Locate the cell with the specified text and output its (X, Y) center coordinate. 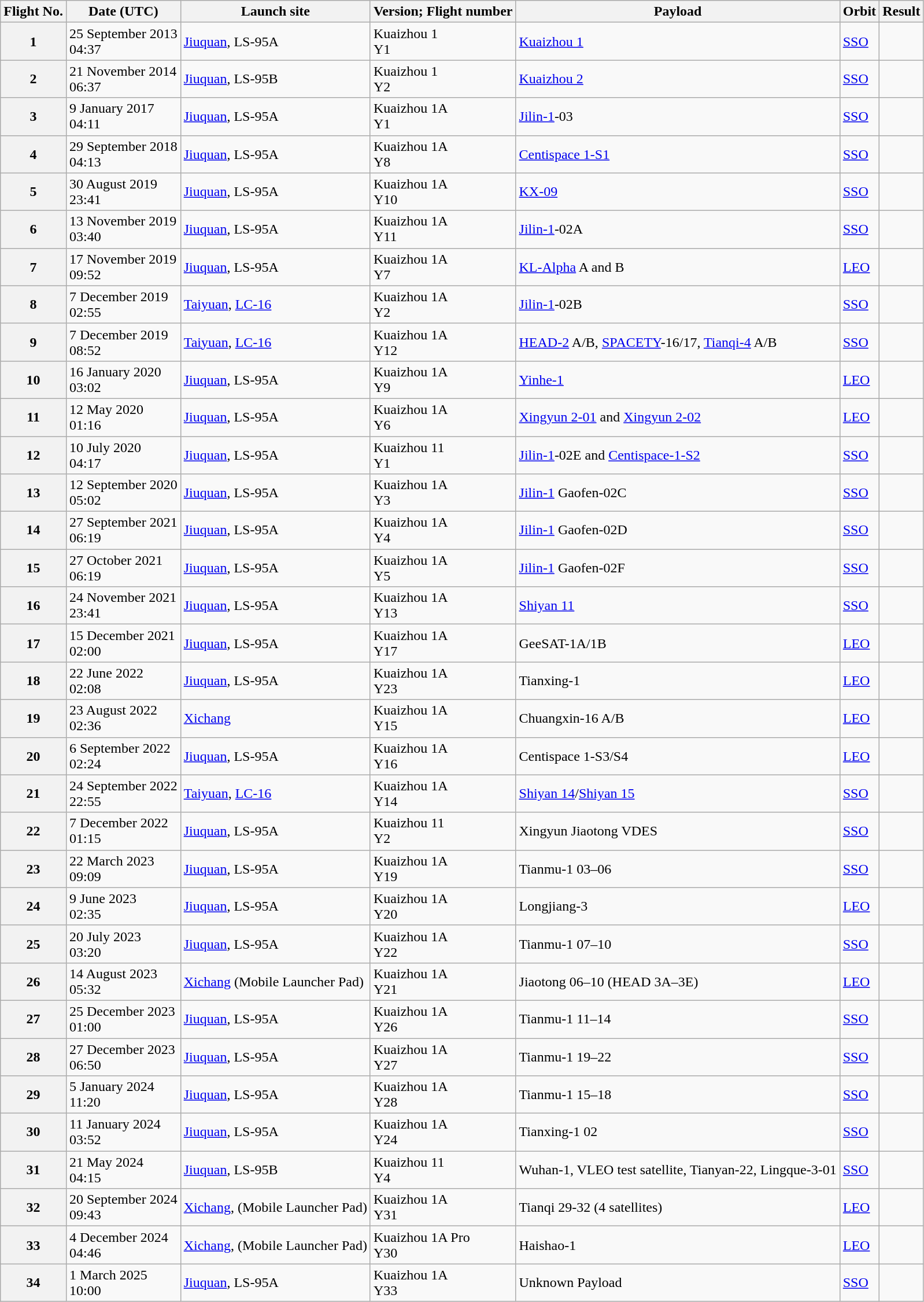
30 August 201923:41 (123, 192)
Kuaizhou 1AY9 (443, 379)
Shiyan 11 (678, 606)
Xingyun Jiaotong VDES (678, 831)
33 (34, 1245)
Shiyan 14/Shiyan 15 (678, 793)
Jilin-1 Gaofen-02D (678, 531)
25 September 201304:37 (123, 42)
Kuaizhou 1AY17 (443, 643)
Jilin-1-02E and Centispace-1-S2 (678, 454)
Jilin-1 Gaofen-02F (678, 568)
23 (34, 868)
9 June 202302:35 (123, 907)
Kuaizhou 1AY24 (443, 1132)
Kuaizhou 11Y1 (443, 454)
Xingyun 2-01 and Xingyun 2-02 (678, 417)
11 (34, 417)
22 March 202309:09 (123, 868)
Kuaizhou 1AY14 (443, 793)
Kuaizhou 1AY16 (443, 756)
HEAD-2 A/B, SPACETY-16/17, Tianqi-4 A/B (678, 342)
Tianmu-1 07–10 (678, 944)
11 January 202403:52 (123, 1132)
20 September 202409:43 (123, 1207)
15 (34, 568)
27 September 202106:19 (123, 531)
Launch site (275, 12)
Tianmu-1 03–06 (678, 868)
Kuaizhou 1 (678, 42)
Tianxing-1 02 (678, 1132)
Haishao-1 (678, 1245)
7 December 201902:55 (123, 304)
Kuaizhou 1AY13 (443, 606)
Kuaizhou 1AY12 (443, 342)
27 (34, 1019)
Kuaizhou 1AY27 (443, 1057)
Tianmu-1 19–22 (678, 1057)
1 March 202510:00 (123, 1282)
6 September 202202:24 (123, 756)
Kuaizhou 1AY11 (443, 229)
21 (34, 793)
32 (34, 1207)
Jilin-1-02A (678, 229)
9 (34, 342)
Kuaizhou 1AY26 (443, 1019)
12 September 202005:02 (123, 493)
13 November 201903:40 (123, 229)
28 (34, 1057)
21 May 202404:15 (123, 1170)
Kuaizhou 1AY8 (443, 154)
3 (34, 117)
7 December 201908:52 (123, 342)
23 August 202202:36 (123, 718)
9 January 201704:11 (123, 117)
Payload (678, 12)
24 November 202123:41 (123, 606)
Kuaizhou 11Y2 (443, 831)
31 (34, 1170)
29 (34, 1095)
27 December 202306:50 (123, 1057)
7 December 202201:15 (123, 831)
Kuaizhou 1AY33 (443, 1282)
Version; Flight number (443, 12)
5 (34, 192)
Xichang (275, 718)
Tianmu-1 15–18 (678, 1095)
Unknown Payload (678, 1282)
Centispace 1-S3/S4 (678, 756)
Kuaizhou 1AY4 (443, 531)
Kuaizhou 1AY23 (443, 681)
Kuaizhou 1AY7 (443, 267)
GeeSAT-1A/1B (678, 643)
29 September 201804:13 (123, 154)
22 (34, 831)
Jiaotong 06–10 (HEAD 3A–3E) (678, 982)
16 (34, 606)
12 (34, 454)
Kuaizhou 1AY6 (443, 417)
Chuangxin-16 A/B (678, 718)
Centispace 1-S1 (678, 154)
Kuaizhou 1AY5 (443, 568)
KX-09 (678, 192)
1 (34, 42)
Jilin-1 Gaofen-02C (678, 493)
Xichang (Mobile Launcher Pad) (275, 982)
Wuhan-1, VLEO test satellite, Tianyan-22, Lingque-3-01 (678, 1170)
24 (34, 907)
Jilin-1-03 (678, 117)
4 December 202404:46 (123, 1245)
12 May 202001:16 (123, 417)
17 (34, 643)
20 (34, 756)
13 (34, 493)
22 June 202202:08 (123, 681)
Jilin-1-02B (678, 304)
Kuaizhou 1AY28 (443, 1095)
Kuaizhou 1AY2 (443, 304)
Yinhe-1 (678, 379)
Kuaizhou 1AY10 (443, 192)
Tianqi 29-32 (4 satellites) (678, 1207)
30 (34, 1132)
Tianxing-1 (678, 681)
Date (UTC) (123, 12)
8 (34, 304)
KL-Alpha A and B (678, 267)
27 October 202106:19 (123, 568)
Result (901, 12)
14 (34, 531)
2 (34, 79)
4 (34, 154)
Kuaizhou 1AY1 (443, 117)
Kuaizhou 1AY22 (443, 944)
17 November 201909:52 (123, 267)
Longjiang-3 (678, 907)
Kuaizhou 1Y2 (443, 79)
15 December 202102:00 (123, 643)
Kuaizhou 1AY21 (443, 982)
26 (34, 982)
10 (34, 379)
Kuaizhou 1AY3 (443, 493)
Orbit (859, 12)
Kuaizhou 1AY19 (443, 868)
10 July 202004:17 (123, 454)
21 November 201406:37 (123, 79)
Kuaizhou 1AY20 (443, 907)
16 January 202003:02 (123, 379)
14 August 202305:32 (123, 982)
Kuaizhou 1Y1 (443, 42)
24 September 202222:55 (123, 793)
6 (34, 229)
25 December 202301:00 (123, 1019)
Kuaizhou 2 (678, 79)
5 January 202411:20 (123, 1095)
Kuaizhou 1AY31 (443, 1207)
Flight No. (34, 12)
7 (34, 267)
Kuaizhou 1AY15 (443, 718)
25 (34, 944)
20 July 202303:20 (123, 944)
18 (34, 681)
Kuaizhou 1A ProY30 (443, 1245)
Kuaizhou 11Y4 (443, 1170)
19 (34, 718)
34 (34, 1282)
Tianmu-1 11–14 (678, 1019)
